Provide the (X, Y) coordinate of the cell's center where the given text is located.  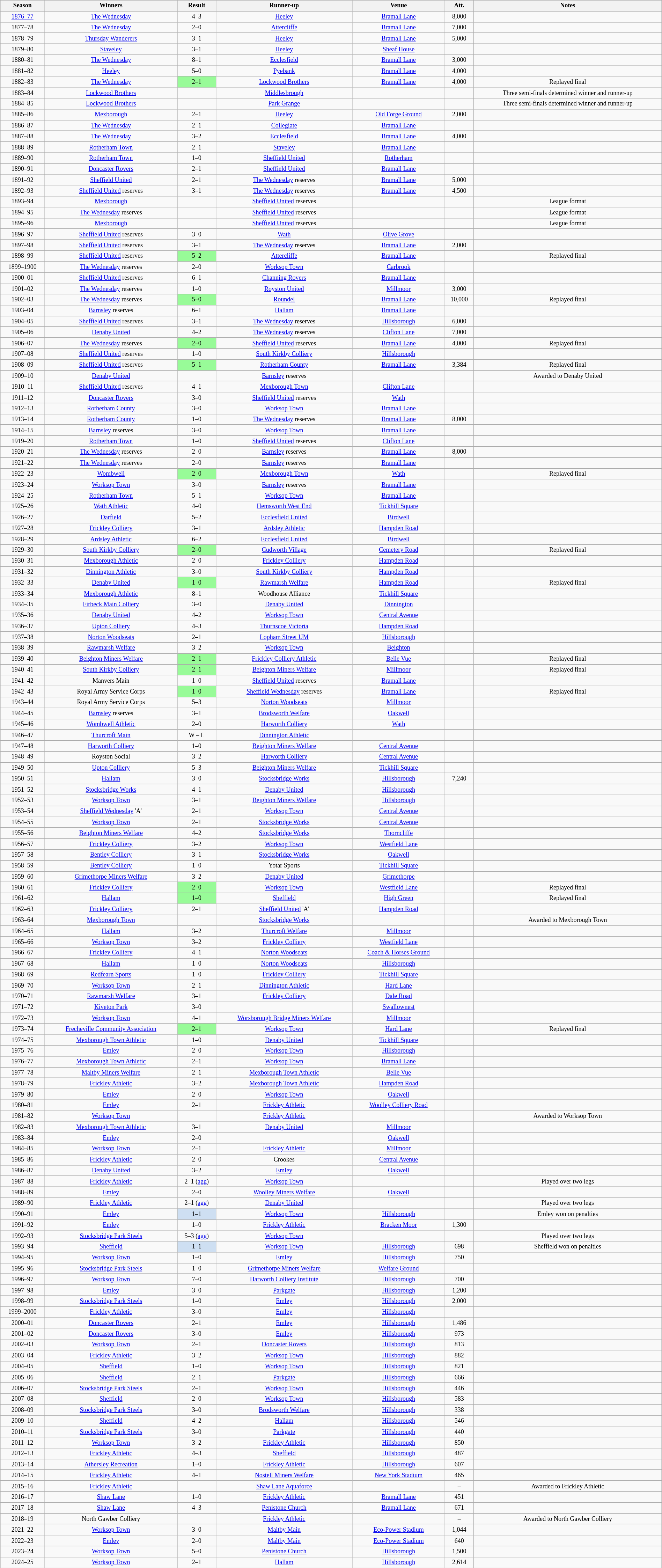
Frecheville Community Association (111, 1029)
1888–89 (22, 147)
1930–31 (22, 561)
Sheffield United 'A' (284, 909)
1913–14 (22, 419)
2003–04 (22, 1356)
Cemetery Road (399, 550)
1935–36 (22, 615)
Result (197, 6)
1960–61 (22, 888)
1964–65 (22, 931)
6–2 (197, 539)
1911–12 (22, 397)
W – L (197, 735)
750 (459, 1258)
Woolley Miners Welfare (284, 1192)
1973–74 (22, 1029)
1909–10 (22, 376)
Winners (111, 6)
Runner-up (284, 6)
Firbeck Main Colliery (111, 604)
1952–53 (22, 800)
2005–06 (22, 1377)
1962–63 (22, 909)
1921–22 (22, 463)
2022–23 (22, 1541)
1902–03 (22, 300)
1999–2000 (22, 1312)
1943–44 (22, 703)
1979–80 (22, 1094)
1975–76 (22, 1050)
Manvers Main (111, 680)
Crookes (284, 1159)
1991–92 (22, 1225)
1,500 (459, 1551)
1954–55 (22, 822)
2017–18 (22, 1508)
1966–67 (22, 953)
338 (459, 1410)
1949–50 (22, 768)
7,240 (459, 779)
1,044 (459, 1530)
1963–64 (22, 920)
1926–27 (22, 518)
5–3 (agg) (197, 1236)
1890–91 (22, 169)
1877–78 (22, 27)
1950–51 (22, 779)
Harworth Colliery Institute (284, 1280)
1970–71 (22, 996)
Carbrook (399, 267)
Pyebank (284, 71)
1958–59 (22, 865)
Beighton (399, 648)
1893–94 (22, 202)
1995–96 (22, 1268)
1895–96 (22, 224)
Athersley Recreation (111, 1465)
North Gawber Colliery (111, 1519)
1936–37 (22, 627)
Woodhouse Alliance (284, 594)
Park Grange (284, 103)
Coach & Horses Ground (399, 953)
1942–43 (22, 691)
487 (459, 1453)
1914–15 (22, 430)
New York Stadium (399, 1475)
1953–54 (22, 811)
2010–11 (22, 1432)
1931–32 (22, 572)
Venue (399, 6)
1889–90 (22, 158)
Old Forge Ground (399, 115)
2004–05 (22, 1366)
1894–95 (22, 212)
1981–82 (22, 1116)
Woolley Colliery Road (399, 1105)
4,500 (459, 191)
Collegiate (284, 126)
Maltby Miners Welfare (111, 1073)
1881–82 (22, 71)
2007–08 (22, 1399)
1967–68 (22, 964)
1897–98 (22, 245)
2018–19 (22, 1519)
813 (459, 1344)
1957–58 (22, 855)
1968–69 (22, 974)
2021–22 (22, 1530)
Roundel (284, 300)
882 (459, 1356)
1937–38 (22, 637)
607 (459, 1465)
Lopham Street UM (284, 637)
2015–16 (22, 1486)
1946–47 (22, 735)
1994–95 (22, 1258)
1984–85 (22, 1149)
Sheffield Wednesday 'A' (111, 811)
2009–10 (22, 1421)
446 (459, 1389)
583 (459, 1399)
1912–13 (22, 409)
1920–21 (22, 452)
1948–49 (22, 757)
1924–25 (22, 495)
Emley won on penalties (568, 1214)
2023–24 (22, 1551)
Rotherham (399, 158)
1990–91 (22, 1214)
1884–85 (22, 103)
1951–52 (22, 789)
1939–40 (22, 659)
Thorncliffe (399, 833)
Olive Grove (399, 234)
1896–97 (22, 234)
1883–84 (22, 93)
1976–77 (22, 1062)
640 (459, 1541)
2013–14 (22, 1465)
2008–09 (22, 1410)
Royston Social (111, 757)
1986–87 (22, 1171)
1900–01 (22, 278)
Wombwell Athletic (111, 724)
1905–06 (22, 332)
700 (459, 1280)
Awarded to Denaby United (568, 376)
2016–17 (22, 1497)
1892–93 (22, 191)
1923–24 (22, 485)
Thurcroft Main (111, 735)
1933–34 (22, 594)
1955–56 (22, 833)
850 (459, 1442)
1978–79 (22, 1083)
2014–15 (22, 1475)
2024–25 (22, 1562)
1878–79 (22, 38)
1929–30 (22, 550)
Awarded to North Gawber Colliery (568, 1519)
Kiveton Park (111, 1007)
465 (459, 1475)
Thursday Wanderers (111, 38)
Awarded to Worksop Town (568, 1116)
Season (22, 6)
1903–04 (22, 311)
2,614 (459, 1562)
Grimethorpe (399, 877)
666 (459, 1377)
1891–92 (22, 180)
1879–80 (22, 49)
1983–84 (22, 1138)
1934–35 (22, 604)
Swallownest (399, 1007)
440 (459, 1432)
Sheffield Wednesday reserves (284, 691)
1998–99 (22, 1301)
1965–66 (22, 942)
1996–97 (22, 1280)
Awarded to Frickley Athletic (568, 1486)
Redfearn Sports (111, 974)
1972–73 (22, 1018)
Welfare Ground (399, 1268)
1997–98 (22, 1290)
Middlesbrough (284, 93)
1940–41 (22, 670)
1969–70 (22, 986)
4–0 (197, 506)
1992–93 (22, 1236)
Thurcroft Welfare (284, 931)
1959–60 (22, 877)
1925–26 (22, 506)
1987–88 (22, 1181)
1898–99 (22, 256)
Att. (459, 6)
Nostell Miners Welfare (284, 1475)
2002–03 (22, 1344)
Sheffield won on penalties (568, 1247)
1982–83 (22, 1127)
Sheaf House (399, 49)
2000–01 (22, 1323)
1922–23 (22, 474)
1947–48 (22, 746)
451 (459, 1497)
2011–12 (22, 1442)
Frickley Colliery Athletic (284, 659)
1977–78 (22, 1073)
Awarded to Mexborough Town (568, 920)
6,000 (459, 321)
1938–39 (22, 648)
1961–62 (22, 898)
1904–05 (22, 321)
1989–90 (22, 1203)
Worsborough Bridge Miners Welfare (284, 1018)
821 (459, 1366)
10,000 (459, 300)
1880–81 (22, 60)
1906–07 (22, 343)
Wath Athletic (111, 506)
1974–75 (22, 1040)
1980–81 (22, 1105)
1956–57 (22, 844)
1,200 (459, 1290)
1993–94 (22, 1247)
Shaw Lane Aquaforce (284, 1486)
Bracken Moor (399, 1225)
1886–87 (22, 126)
1908–09 (22, 365)
1941–42 (22, 680)
3,384 (459, 365)
698 (459, 1247)
1876–77 (22, 17)
1,486 (459, 1323)
1901–02 (22, 288)
2012–13 (22, 1453)
1899–1900 (22, 267)
1944–45 (22, 713)
671 (459, 1508)
1,300 (459, 1225)
1945–46 (22, 724)
2006–07 (22, 1389)
1910–11 (22, 387)
1919–20 (22, 441)
1928–29 (22, 539)
7–0 (197, 1280)
Notes (568, 6)
1988–89 (22, 1192)
973 (459, 1334)
Hemsworth West End (284, 506)
Dinnington (399, 604)
1927–28 (22, 528)
546 (459, 1421)
Channing Rovers (284, 278)
2001–02 (22, 1334)
1887–88 (22, 136)
1907–08 (22, 354)
High Green (399, 898)
1882–83 (22, 82)
Yotar Sports (284, 865)
1885–86 (22, 115)
Wombwell (111, 474)
1932–33 (22, 582)
Cudworth Village (284, 550)
Royston United (284, 288)
1985–86 (22, 1159)
Thurnscoe Victoria (284, 627)
1971–72 (22, 1007)
Darfield (111, 518)
Dale Road (399, 996)
